Pinpoint the cell where the given text exists, returning its (X, Y) midpoint coordinate. 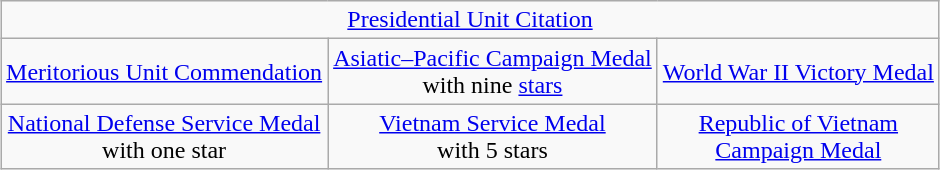
Presidential Unit Citation (470, 20)
Asiatic–Pacific Campaign Medalwith nine stars (493, 72)
Meritorious Unit Commendation (164, 72)
National Defense Service Medalwith one star (164, 136)
Vietnam Service Medalwith 5 stars (493, 136)
Republic of VietnamCampaign Medal (798, 136)
World War II Victory Medal (798, 72)
